Identify which cell holds the provided text, then report its [X, Y] central coordinate. 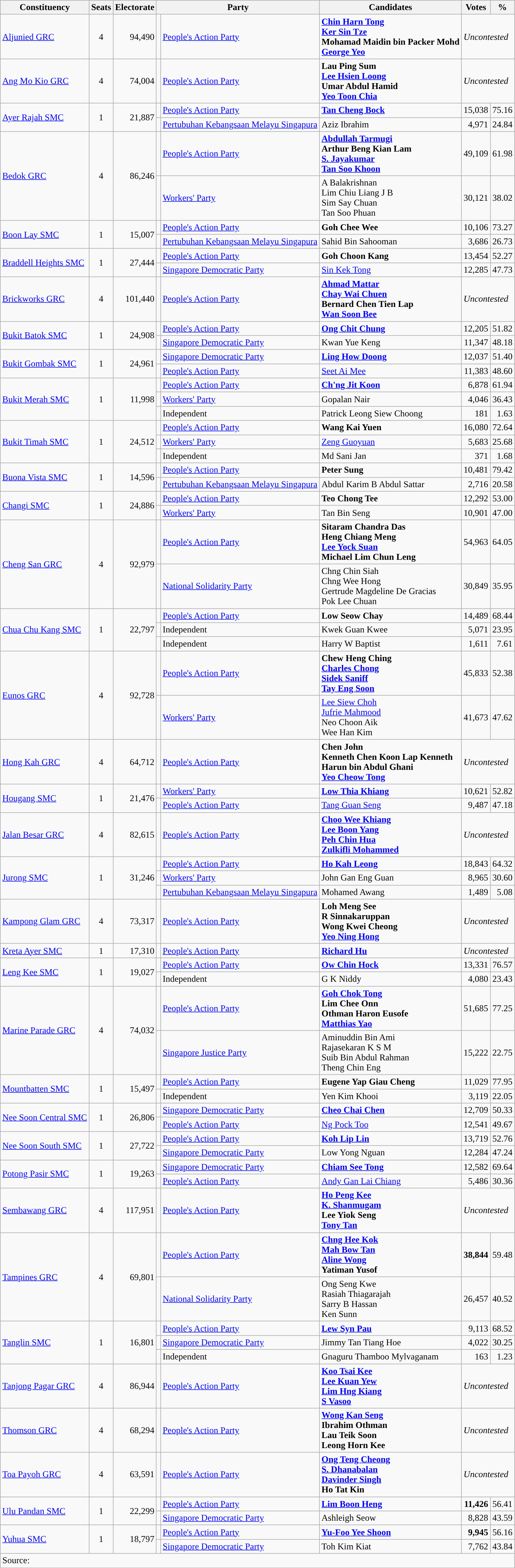
56.16 [502, 1532]
15,497 [135, 1089]
Md Sani Jan [391, 456]
11,383 [476, 371]
14,489 [476, 616]
24,961 [135, 364]
Ayer Rajah SMC [45, 117]
22,299 [135, 1511]
52.27 [502, 255]
Constituency [45, 7]
69.64 [502, 1167]
24,908 [135, 335]
17,310 [135, 950]
2,716 [476, 484]
7,762 [476, 1546]
30,849 [476, 586]
Low Seow Chay [391, 616]
Ow Chin Hock [391, 965]
77.25 [502, 1009]
G K Niddy [391, 979]
Wang Kai Yuen [391, 428]
Toh Kim Kiat [391, 1546]
27,444 [135, 263]
27,722 [135, 1146]
69,801 [135, 1277]
24.84 [502, 124]
Tanglin SMC [45, 1342]
Candidates [391, 7]
21,476 [135, 798]
18,797 [135, 1539]
Cheo Chai Chen [391, 1110]
13,719 [476, 1139]
31,246 [135, 878]
Goh Choon Kang [391, 255]
52.38 [502, 673]
Sahid Bin Sahooman [391, 241]
Eugene Yap Giau Cheng [391, 1082]
1.68 [502, 456]
26,806 [135, 1117]
24,886 [135, 505]
Loh Meng SeeR SinnakaruppanWong Kwei CheongYeo Ning Hong [391, 921]
Abdul Karim B Abdul Sattar [391, 484]
12,285 [476, 270]
Lau Ping SumLee Hsien LoongUmar Abdul HamidYeo Toon Chia [391, 81]
43.59 [502, 1518]
20.58 [502, 484]
Abdullah TarmugiArthur Beng Kian LamS. JayakumarTan Soo Khoon [391, 153]
Electorate [135, 7]
47.62 [502, 717]
A BalakrishnanLim Chiu Liang J BSim Say ChuanTan Soo Phuan [391, 198]
Chen JohnKenneth Chen Koon Lap KennethHarun bin Abdul GhaniYeo Cheow Tong [391, 762]
% [502, 7]
Kreta Ayer SMC [45, 950]
9,945 [476, 1532]
Nee Soon Central SMC [45, 1117]
77.95 [502, 1082]
Kampong Glam GRC [45, 921]
12,037 [476, 357]
61.98 [502, 153]
23.43 [502, 979]
Chua Chu Kang SMC [45, 630]
Gnaguru Thamboo Mylvaganam [391, 1356]
Source: [257, 1561]
1,489 [476, 892]
12,582 [476, 1167]
49.67 [502, 1124]
4,080 [476, 979]
11,029 [476, 1082]
Lew Syn Pau [391, 1328]
Peter Sung [391, 470]
51.40 [502, 357]
72.64 [502, 428]
Chiam See Tong [391, 1167]
Low Yong Nguan [391, 1153]
Jurong SMC [45, 878]
82,615 [135, 834]
Tan Cheng Bock [391, 110]
38,844 [476, 1254]
Chng Chin SiahChng Wee HongGertrude Magdeline De GraciasPok Lee Chuan [391, 586]
59.48 [502, 1254]
371 [476, 456]
9,487 [476, 805]
68,294 [135, 1430]
10,901 [476, 512]
92,979 [135, 564]
Eunos GRC [45, 695]
163 [476, 1356]
11,998 [135, 399]
30.60 [502, 878]
Bukit Timah SMC [45, 442]
73.27 [502, 227]
Goh Chok TongLim Chee OnnOthman Haron EusofeMatthias Yao [391, 1009]
Aljunied GRC [45, 36]
Wong Kan SengIbrahim OthmanLau Teik SoonLeong Horn Kee [391, 1430]
181 [476, 413]
Lim Boon Heng [391, 1504]
43.84 [502, 1546]
Harry W Baptist [391, 644]
92,728 [135, 695]
Ho Kah Leong [391, 864]
50.33 [502, 1110]
15,222 [476, 1053]
35.95 [502, 586]
Marine Parade GRC [45, 1031]
Toa Payoh GRC [45, 1475]
Ashleigh Seow [391, 1518]
45,833 [476, 673]
Cheng San GRC [45, 564]
Jalan Besar GRC [45, 834]
5,071 [476, 630]
76.57 [502, 965]
Tan Bin Seng [391, 512]
Chin Harn TongKer Sin TzeMohamad Maidin bin Packer MohdGeorge Yeo [391, 36]
Singapore Justice Party [240, 1053]
68.44 [502, 616]
Yuhua SMC [45, 1539]
Nee Soon South SMC [45, 1146]
Ng Pock Too [391, 1124]
41,673 [476, 717]
4,046 [476, 399]
Ulu Pandan SMC [45, 1511]
Koh Lip Lin [391, 1139]
5,683 [476, 442]
63,591 [135, 1475]
Mountbatten SMC [45, 1089]
3,686 [476, 241]
13,331 [476, 965]
Chew Heng ChingCharles ChongSidek SaniffTay Eng Soon [391, 673]
86,944 [135, 1386]
Sin Kek Tong [391, 270]
Tang Guan Seng [391, 805]
Ahmad MattarChay Wai ChuenBernard Chen Tien LapWan Soon Bee [391, 299]
53.00 [502, 498]
Seats [101, 7]
86,246 [135, 176]
1.63 [502, 413]
101,440 [135, 299]
Ch'ng Jit Koon [391, 385]
Jimmy Tan Tiang Hoe [391, 1342]
64.05 [502, 542]
47.24 [502, 1153]
4,971 [476, 124]
Tampines GRC [45, 1277]
Patrick Leong Siew Choong [391, 413]
Mohamed Awang [391, 892]
25.68 [502, 442]
Sembawang GRC [45, 1210]
22.75 [502, 1053]
Kwek Guan Kwee [391, 630]
16,080 [476, 428]
Bukit Gombak SMC [45, 364]
15,038 [476, 110]
12,205 [476, 328]
Thomson GRC [45, 1430]
Goh Chee Wee [391, 227]
7.61 [502, 644]
74,004 [135, 81]
Chng Hee KokMah Bow TanAline WongYatiman Yusof [391, 1254]
Hougang SMC [45, 798]
1,611 [476, 644]
30.25 [502, 1342]
56.41 [502, 1504]
Aminuddin Bin AmiRajasekaran K S MSuib Bin Abdul RahmanTheng Chin Eng [391, 1053]
19,263 [135, 1174]
8,965 [476, 878]
5,486 [476, 1181]
Koo Tsai KeeLee Kuan YewLim Hng KiangS Vasoo [391, 1386]
38.02 [502, 198]
10,106 [476, 227]
12,541 [476, 1124]
117,951 [135, 1210]
30.36 [502, 1181]
Votes [476, 7]
13,454 [476, 255]
61.94 [502, 385]
Aziz Ibrahim [391, 124]
Yu-Foo Yee Shoon [391, 1532]
73,317 [135, 921]
48.18 [502, 343]
22,797 [135, 630]
68.52 [502, 1328]
64,712 [135, 762]
15,007 [135, 234]
Braddell Heights SMC [45, 263]
Party [238, 7]
John Gan Eng Guan [391, 878]
49,109 [476, 153]
64.32 [502, 864]
Low Thia Khiang [391, 791]
9,113 [476, 1328]
Changi SMC [45, 505]
Ang Mo Kio GRC [45, 81]
Tanjong Pagar GRC [45, 1386]
52.76 [502, 1139]
Leng Kee SMC [45, 972]
Bukit Batok SMC [45, 335]
Hong Kah GRC [45, 762]
8,828 [476, 1518]
51.82 [502, 328]
Teo Chong Tee [391, 498]
94,490 [135, 36]
Kwan Yue Keng [391, 343]
Choo Wee KhiangLee Boon YangPeh Chin HuaZulkifli Mohammed [391, 834]
Ong Chit Chung [391, 328]
36.43 [502, 399]
47.73 [502, 270]
Potong Pasir SMC [45, 1174]
47.18 [502, 805]
Lee Siew ChohJufrie MahmoodNeo Choon AikWee Han Kim [391, 717]
Bedok GRC [45, 176]
10,481 [476, 470]
26.73 [502, 241]
14,596 [135, 477]
Ong Teng CheongS. DhanabalanDavinder SinghHo Tat Kin [391, 1475]
3,119 [476, 1096]
Brickworks GRC [45, 299]
10,621 [476, 791]
79.42 [502, 470]
12,292 [476, 498]
24,512 [135, 442]
11,347 [476, 343]
Buona Vista SMC [45, 477]
19,027 [135, 972]
Bukit Merah SMC [45, 399]
1.23 [502, 1356]
11,426 [476, 1504]
Ong Seng KweRasiah ThiagarajahSarry B HassanKen Sunn [391, 1299]
12,284 [476, 1153]
54,963 [476, 542]
Ho Peng KeeK. ShanmugamLee Yiok SengTony Tan [391, 1210]
16,801 [135, 1342]
Sitaram Chandra DasHeng Chiang MengLee Yock SuanMichael Lim Chun Leng [391, 542]
Gopalan Nair [391, 399]
Ling How Doong [391, 357]
75.16 [502, 110]
52.82 [502, 791]
4,022 [476, 1342]
Richard Hu [391, 950]
74,032 [135, 1031]
6,878 [476, 385]
5.08 [502, 892]
22.05 [502, 1096]
30,121 [476, 198]
26,457 [476, 1299]
Seet Ai Mee [391, 371]
40.52 [502, 1299]
Yen Kim Khooi [391, 1096]
47.00 [502, 512]
21,887 [135, 117]
23.95 [502, 630]
51,685 [476, 1009]
18,843 [476, 864]
12,709 [476, 1110]
Zeng Guoyuan [391, 442]
Andy Gan Lai Chiang [391, 1181]
48.60 [502, 371]
Boon Lay SMC [45, 234]
